Return the [X, Y] coordinate for the center point of the cell that contains the specified text.  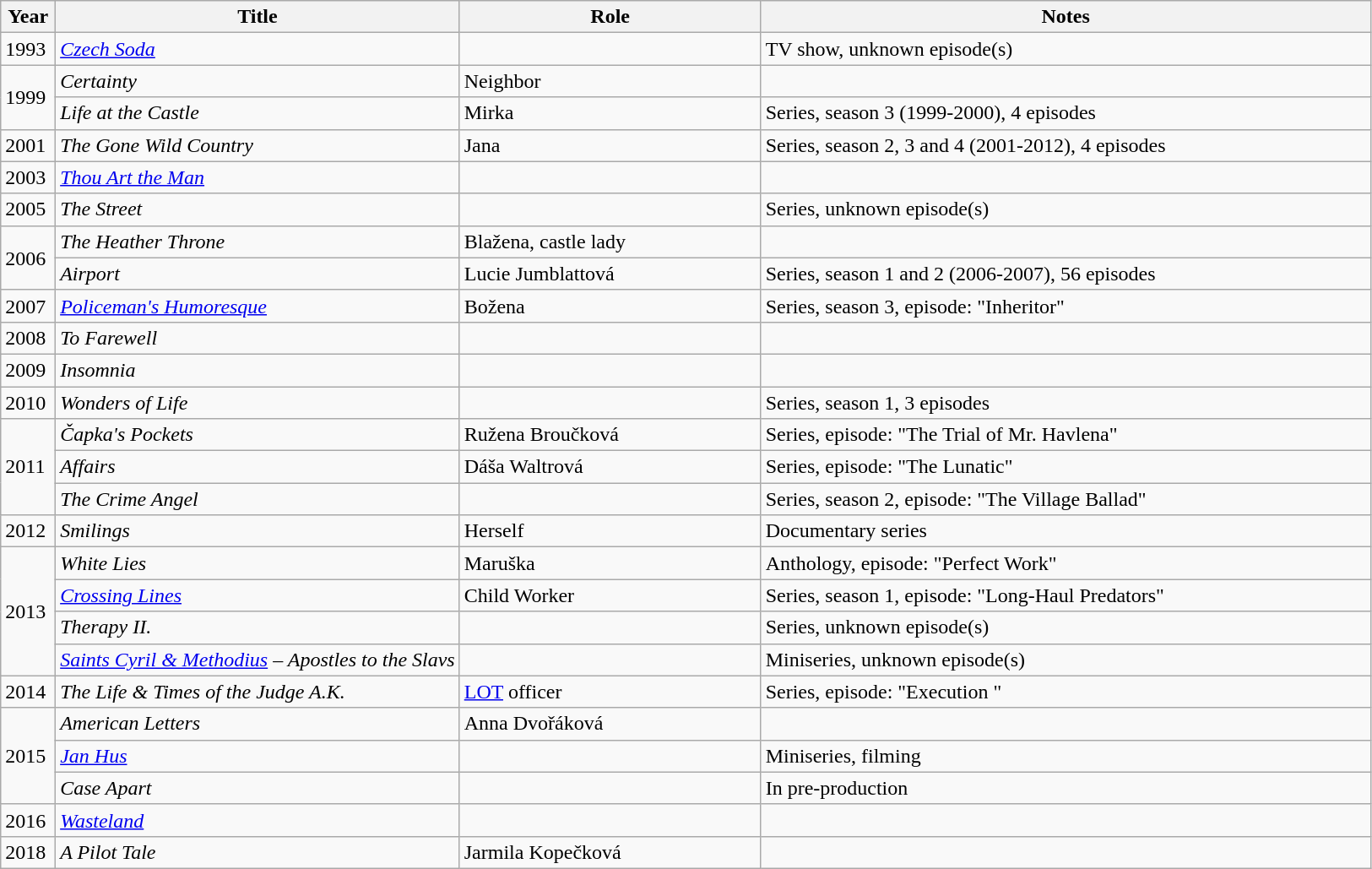
Maruška [610, 563]
Series, season 1 and 2 (2006-2007), 56 episodes [1066, 274]
LOT officer [610, 692]
2018 [29, 852]
Thou Art the Man [258, 177]
Jarmila Kopečková [610, 852]
The Heather Throne [258, 242]
Policeman's Humoresque [258, 306]
Smilings [258, 531]
To Farewell [258, 338]
Title [258, 17]
Certainty [258, 81]
Affairs [258, 467]
2011 [29, 467]
2015 [29, 756]
Insomnia [258, 370]
Airport [258, 274]
Notes [1066, 17]
2016 [29, 820]
2010 [29, 403]
2009 [29, 370]
Series, episode: "The Lunatic" [1066, 467]
Neighbor [610, 81]
Series, episode: "Execution " [1066, 692]
Czech Soda [258, 49]
Series, season 1, 3 episodes [1066, 403]
Miniseries, unknown episode(s) [1066, 660]
Anthology, episode: "Perfect Work" [1066, 563]
White Lies [258, 563]
Čapka's Pockets [258, 435]
The Crime Angel [258, 499]
Ružena Broučková [610, 435]
Crossing Lines [258, 595]
2008 [29, 338]
TV show, unknown episode(s) [1066, 49]
Life at the Castle [258, 113]
Dáša Waltrová [610, 467]
Lucie Jumblattová [610, 274]
Blažena, castle lady [610, 242]
Mirka [610, 113]
2013 [29, 611]
Documentary series [1066, 531]
2005 [29, 209]
Anna Dvořáková [610, 724]
2007 [29, 306]
2012 [29, 531]
Year [29, 17]
2001 [29, 145]
Miniseries, filming [1066, 756]
Series, episode: "The Trial of Mr. Havlena" [1066, 435]
Series, season 2, episode: "The Village Ballad" [1066, 499]
A Pilot Tale [258, 852]
1999 [29, 97]
Series, season 2, 3 and 4 (2001-2012), 4 episodes [1066, 145]
American Letters [258, 724]
2014 [29, 692]
Therapy II. [258, 627]
Series, season 3, episode: "Inheritor" [1066, 306]
Herself [610, 531]
Case Apart [258, 788]
2006 [29, 258]
Series, season 3 (1999-2000), 4 episodes [1066, 113]
The Gone Wild Country [258, 145]
2003 [29, 177]
Božena [610, 306]
Role [610, 17]
Saints Cyril & Methodius – Apostles to the Slavs [258, 660]
Jan Hus [258, 756]
The Life & Times of the Judge A.K. [258, 692]
Child Worker [610, 595]
The Street [258, 209]
Wonders of Life [258, 403]
Series, season 1, episode: "Long-Haul Predators" [1066, 595]
In pre-production [1066, 788]
Wasteland [258, 820]
1993 [29, 49]
Jana [610, 145]
